Return (X, Y) of the center of cell containing provided text 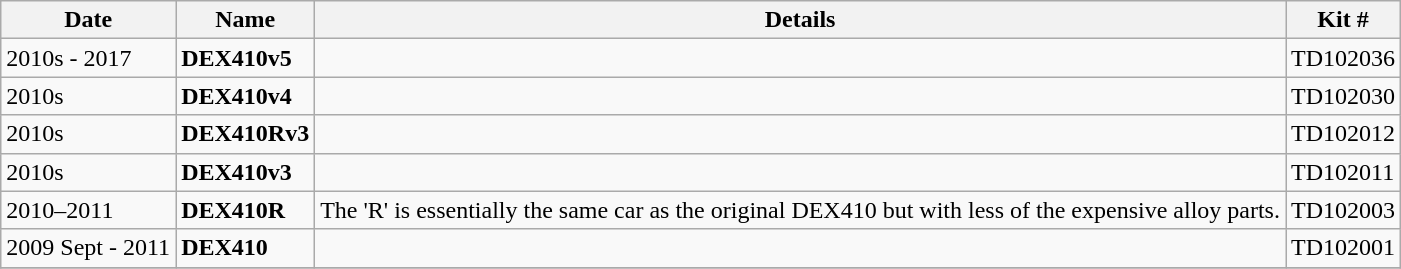
2010s - 2017 (88, 58)
TD102001 (1344, 248)
Details (800, 20)
TD102012 (1344, 134)
DEX410v3 (246, 172)
Kit # (1344, 20)
TD102003 (1344, 210)
TD102036 (1344, 58)
Name (246, 20)
Date (88, 20)
DEX410v5 (246, 58)
DEX410R (246, 210)
DEX410 (246, 248)
TD102030 (1344, 96)
2010–2011 (88, 210)
2009 Sept - 2011 (88, 248)
The 'R' is essentially the same car as the original DEX410 but with less of the expensive alloy parts. (800, 210)
DEX410v4 (246, 96)
TD102011 (1344, 172)
DEX410Rv3 (246, 134)
